Determine the [x, y] coordinate at the center of the cell enclosing the given text.  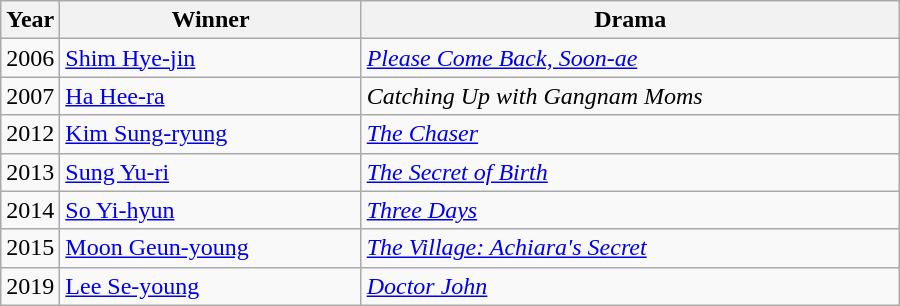
2013 [30, 172]
Three Days [630, 210]
2015 [30, 248]
2019 [30, 286]
2007 [30, 96]
Catching Up with Gangnam Moms [630, 96]
2006 [30, 58]
Kim Sung-ryung [210, 134]
Sung Yu-ri [210, 172]
The Secret of Birth [630, 172]
The Village: Achiara's Secret [630, 248]
Year [30, 20]
Shim Hye-jin [210, 58]
Moon Geun-young [210, 248]
Doctor John [630, 286]
Lee Se-young [210, 286]
2014 [30, 210]
Please Come Back, Soon-ae [630, 58]
2012 [30, 134]
Ha Hee-ra [210, 96]
The Chaser [630, 134]
Drama [630, 20]
Winner [210, 20]
So Yi-hyun [210, 210]
